Determine the (X, Y) coordinate at the center of the cell enclosing the given text.  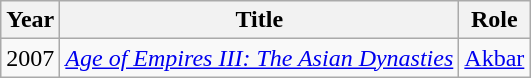
2007 (30, 58)
Year (30, 20)
Age of Empires III: The Asian Dynasties (260, 58)
Title (260, 20)
Role (494, 20)
Akbar (494, 58)
